Detect which cell encompasses the target text, then output its (x, y) center coordinate. 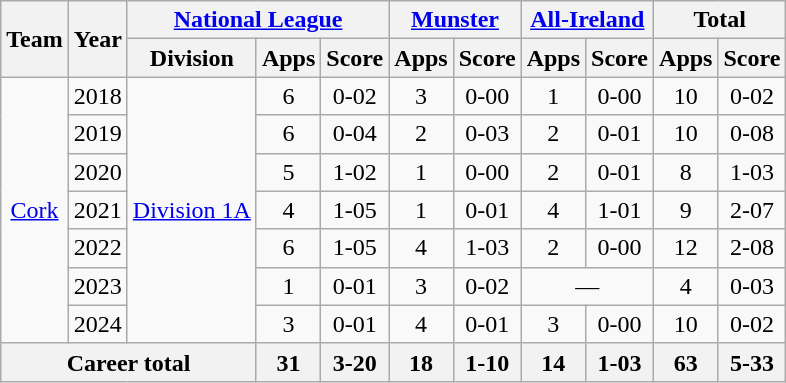
2-08 (752, 248)
3-20 (355, 362)
1-02 (355, 172)
Career total (129, 362)
2023 (98, 286)
0-04 (355, 134)
5 (288, 172)
Division (192, 58)
Team (35, 39)
Total (720, 20)
2018 (98, 96)
All-Ireland (587, 20)
— (587, 286)
8 (686, 172)
Cork (35, 210)
2021 (98, 210)
2020 (98, 172)
14 (553, 362)
2022 (98, 248)
2019 (98, 134)
63 (686, 362)
12 (686, 248)
Munster (455, 20)
31 (288, 362)
2-07 (752, 210)
National League (258, 20)
1-10 (487, 362)
18 (421, 362)
2024 (98, 324)
Year (98, 39)
5-33 (752, 362)
0-08 (752, 134)
Division 1A (192, 210)
1-01 (620, 210)
9 (686, 210)
